Detect which cell encompasses the target text, then output its (X, Y) center coordinate. 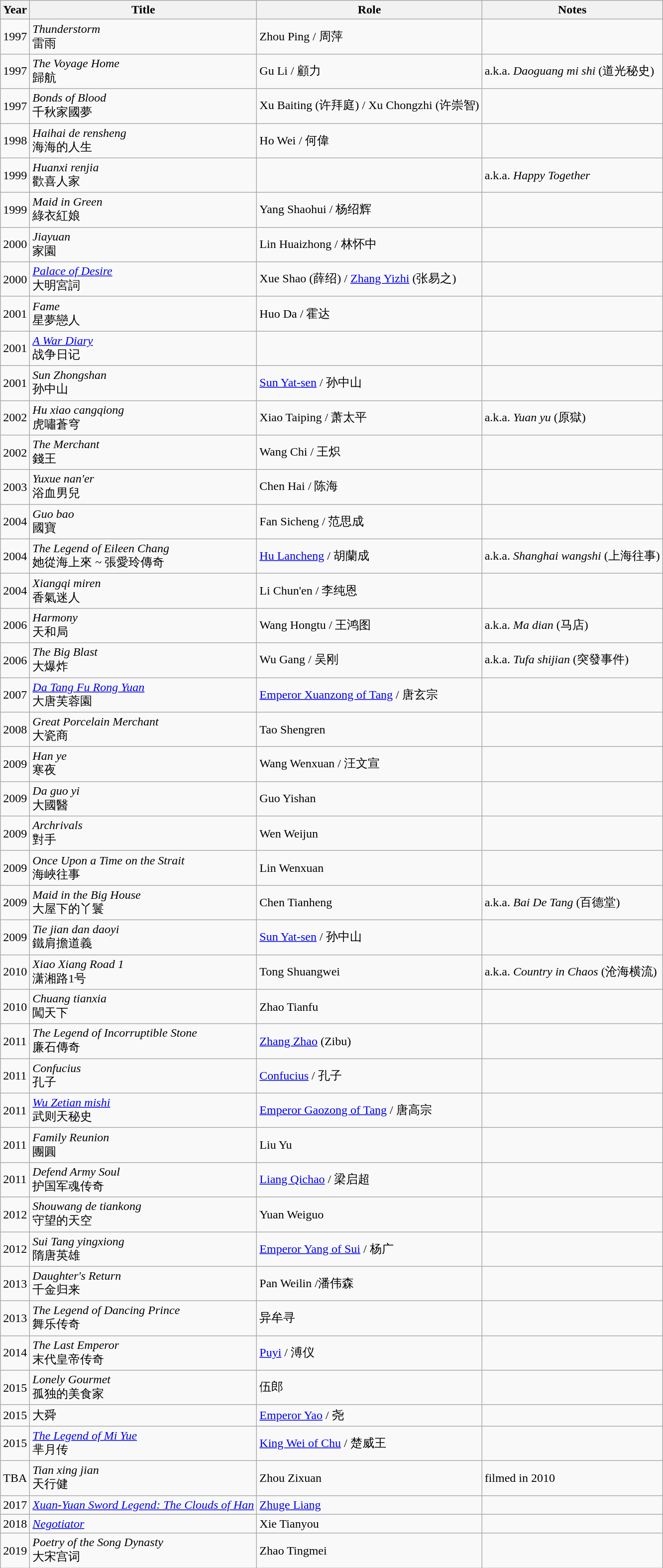
Ho Wei / 何偉 (369, 141)
Maid in the Big House大屋下的丫鬟 (143, 903)
Maid in Green綠衣紅娘 (143, 210)
a.k.a. Bai De Tang (百德堂) (572, 903)
Emperor Xuanzong of Tang / 唐玄宗 (369, 695)
a.k.a. Yuan yu (原獄) (572, 418)
Jiayuan家園 (143, 244)
Wang Wenxuan / 汪文宣 (369, 764)
Zhou Ping / 周萍 (369, 37)
Confucius / 孔子 (369, 1076)
Da Tang Fu Rong Yuan大唐芙蓉園 (143, 695)
Fame星夢戀人 (143, 314)
Wen Weijun (369, 834)
Sui Tang yingxiong隋唐英雄 (143, 1249)
TBA (15, 1478)
Zhou Zixuan (369, 1478)
Xue Shao (薛绍) / Zhang Yizhi (张易之) (369, 279)
Zhao Tianfu (369, 1007)
Yang Shaohui / 杨绍辉 (369, 210)
Wang Hongtu / 王鸿图 (369, 625)
Tie jian dan daoyi鐵肩擔道義 (143, 937)
The Last Emperor末代皇帝传奇 (143, 1353)
Hu xiao cangqiong虎嘯蒼穹 (143, 418)
Chuang tianxia闖天下 (143, 1007)
Huo Da / 霍达 (369, 314)
Palace of Desire大明宮詞 (143, 279)
Lin Huaizhong / 林怀中 (369, 244)
Puyi / 溥仪 (369, 1353)
a.k.a. Tufa shijian (突發事件) (572, 660)
2019 (15, 1551)
2003 (15, 487)
Wu Gang / 吴刚 (369, 660)
Fan Sicheng / 范思成 (369, 522)
Zhuge Liang (369, 1505)
2018 (15, 1524)
a.k.a. Country in Chaos (沧海横流) (572, 972)
Tian xing jian天行健 (143, 1478)
a.k.a. Happy Together (572, 175)
Wang Chi / 王炽 (369, 453)
The Big Blast大爆炸 (143, 660)
The Legend of Eileen Chang她從海上來 ~ 張愛玲傳奇 (143, 556)
大舜 (143, 1415)
Xiangqi miren香氣迷人 (143, 591)
Notes (572, 10)
Pan Weilin /潘伟森 (369, 1284)
异牟寻 (369, 1319)
Lonely Gourmet孤独的美食家 (143, 1388)
Great Porcelain Merchant大瓷商 (143, 729)
Emperor Gaozong of Tang / 唐高宗 (369, 1110)
Title (143, 10)
伍郎 (369, 1388)
Archrivals對手 (143, 834)
Bonds of Blood千秋家國夢 (143, 106)
Xu Baiting (许拜庭) / Xu Chongzhi (许崇智) (369, 106)
Zhao Tingmei (369, 1551)
a.k.a. Ma dian (马店) (572, 625)
Tong Shuangwei (369, 972)
filmed in 2010 (572, 1478)
Chen Tianheng (369, 903)
Wu Zetian mishi武则天秘史 (143, 1110)
Poetry of the Song Dynasty 大宋宫词 (143, 1551)
Guo bao國寶 (143, 522)
Haihai de rensheng海海的人生 (143, 141)
Guo Yishan (369, 799)
Han ye寒夜 (143, 764)
Emperor Yang of Sui / 杨广 (369, 1249)
a.k.a. Daoguang mi shi (道光秘史) (572, 71)
Yuxue nan'er浴血男兒 (143, 487)
Once Upon a Time on the Strait海峽往事 (143, 868)
Role (369, 10)
Zhang Zhao (Zibu) (369, 1041)
Gu Li / 顧力 (369, 71)
Xie Tianyou (369, 1524)
Liang Qichao / 梁启超 (369, 1180)
Chen Hai / 陈海 (369, 487)
Yuan Weiguo (369, 1214)
Li Chun'en / 李纯恩 (369, 591)
The Merchant錢王 (143, 453)
The Legend of Dancing Prince舞乐传奇 (143, 1319)
2017 (15, 1505)
a.k.a. Shanghai wangshi (上海往事) (572, 556)
Hu Lancheng / 胡蘭成 (369, 556)
Liu Yu (369, 1145)
Xiao Xiang Road 1潇湘路1号 (143, 972)
Negotiator (143, 1524)
A War Diary战争日记 (143, 349)
Lin Wenxuan (369, 868)
The Legend of Mi Yue芈月传 (143, 1444)
Thunderstorm雷雨 (143, 37)
2007 (15, 695)
Tao Shengren (369, 729)
Year (15, 10)
Sun Zhongshan孙中山 (143, 383)
Emperor Yao / 尧 (369, 1415)
2014 (15, 1353)
Defend Army Soul护国军魂传奇 (143, 1180)
Xuan-Yuan Sword Legend: The Clouds of Han (143, 1505)
Shouwang de tiankong守望的天空 (143, 1214)
Xiao Taiping / 萧太平 (369, 418)
The Voyage Home歸航 (143, 71)
Harmony天和局 (143, 625)
King Wei of Chu / 楚威王 (369, 1444)
Huanxi renjia歡喜人家 (143, 175)
Confucius孔子 (143, 1076)
2008 (15, 729)
The Legend of Incorruptible Stone廉石傳奇 (143, 1041)
Family Reunion 團圓 (143, 1145)
Daughter's Return千金归来 (143, 1284)
1998 (15, 141)
Da guo yi大國醫 (143, 799)
